Detect which cell encompasses the target text, then output its [X, Y] center coordinate. 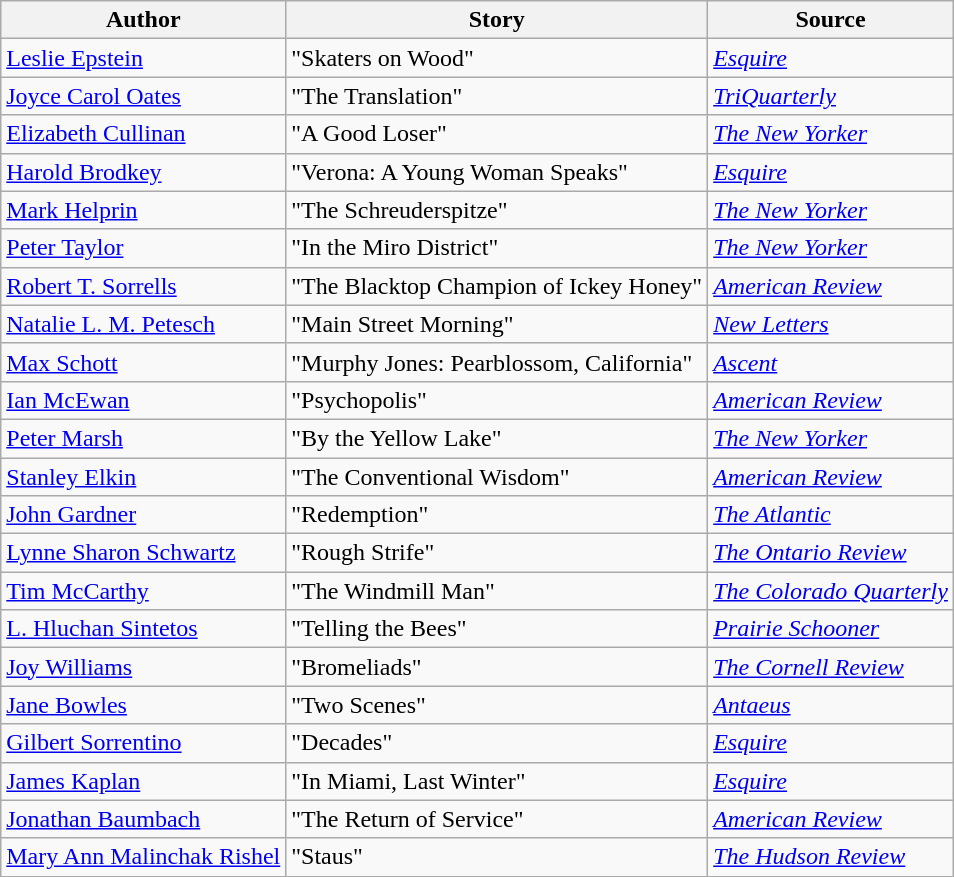
"Telling the Bees" [497, 629]
L. Hluchan Sintetos [144, 629]
Gilbert Sorrentino [144, 743]
"Two Scenes" [497, 705]
The Colorado Quarterly [831, 591]
Author [144, 20]
John Gardner [144, 515]
"Staus" [497, 857]
"Redemption" [497, 515]
Prairie Schooner [831, 629]
"The Blacktop Champion of Ickey Honey" [497, 286]
Robert T. Sorrells [144, 286]
The Cornell Review [831, 667]
Peter Taylor [144, 248]
James Kaplan [144, 781]
Mark Helprin [144, 210]
Source [831, 20]
Max Schott [144, 362]
Joy Williams [144, 667]
"In Miami, Last Winter" [497, 781]
Stanley Elkin [144, 477]
"A Good Loser" [497, 134]
"By the Yellow Lake" [497, 438]
"The Conventional Wisdom" [497, 477]
TriQuarterly [831, 96]
Joyce Carol Oates [144, 96]
"Main Street Morning" [497, 324]
Ian McEwan [144, 400]
"Decades" [497, 743]
"Bromeliads" [497, 667]
"The Schreuderspitze" [497, 210]
The Hudson Review [831, 857]
Mary Ann Malinchak Rishel [144, 857]
Jane Bowles [144, 705]
"Murphy Jones: Pearblossom, California" [497, 362]
Tim McCarthy [144, 591]
The Atlantic [831, 515]
"The Windmill Man" [497, 591]
"Skaters on Wood" [497, 58]
"Rough Strife" [497, 553]
New Letters [831, 324]
The Ontario Review [831, 553]
"The Return of Service" [497, 819]
Leslie Epstein [144, 58]
"Verona: A Young Woman Speaks" [497, 172]
Peter Marsh [144, 438]
Natalie L. M. Petesch [144, 324]
"The Translation" [497, 96]
"In the Miro District" [497, 248]
Lynne Sharon Schwartz [144, 553]
Ascent [831, 362]
Harold Brodkey [144, 172]
"Psychopolis" [497, 400]
Antaeus [831, 705]
Elizabeth Cullinan [144, 134]
Jonathan Baumbach [144, 819]
Story [497, 20]
